Output the (x, y) coordinate of the center of the cell containing the given text.  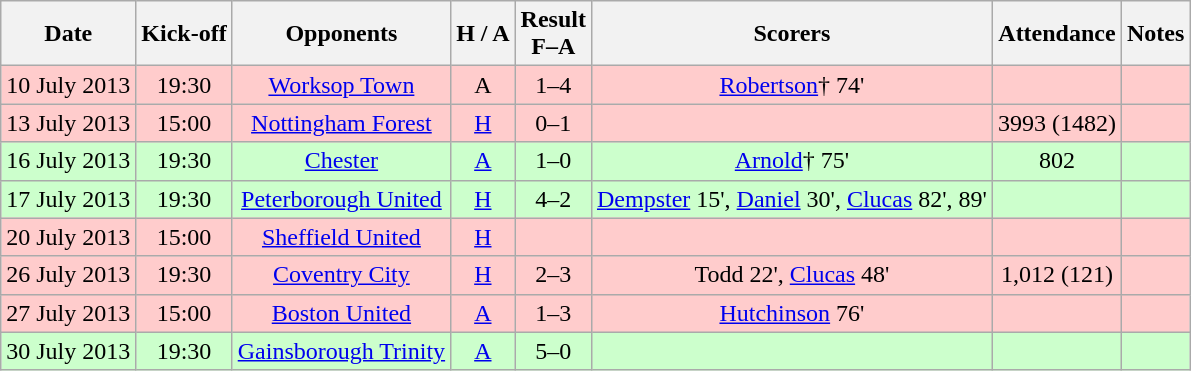
Coventry City (341, 275)
Todd 22', Clucas 48' (792, 275)
Robertson† 74' (792, 85)
1–3 (553, 313)
802 (1056, 161)
20 July 2013 (68, 237)
1–0 (553, 161)
Worksop Town (341, 85)
ResultF–A (553, 34)
Date (68, 34)
Scorers (792, 34)
13 July 2013 (68, 123)
1–4 (553, 85)
10 July 2013 (68, 85)
0–1 (553, 123)
1,012 (121) (1056, 275)
Arnold† 75' (792, 161)
Hutchinson 76' (792, 313)
4–2 (553, 199)
Gainsborough Trinity (341, 351)
16 July 2013 (68, 161)
27 July 2013 (68, 313)
Opponents (341, 34)
Notes (1155, 34)
Attendance (1056, 34)
26 July 2013 (68, 275)
Chester (341, 161)
Kick-off (184, 34)
Sheffield United (341, 237)
5–0 (553, 351)
Dempster 15', Daniel 30', Clucas 82', 89' (792, 199)
17 July 2013 (68, 199)
30 July 2013 (68, 351)
2–3 (553, 275)
Nottingham Forest (341, 123)
3993 (1482) (1056, 123)
Peterborough United (341, 199)
Boston United (341, 313)
H / A (483, 34)
